Capture the cell that displays the provided text and extract its [x, y] central coordinate. 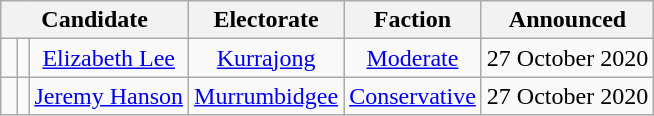
Kurrajong [266, 58]
Candidate [95, 20]
Conservative [413, 96]
Elizabeth Lee [109, 58]
Electorate [266, 20]
Announced [567, 20]
Jeremy Hanson [109, 96]
Moderate [413, 58]
Faction [413, 20]
Murrumbidgee [266, 96]
